For the text-containing cell, return its midpoint in [X, Y] coordinate format. 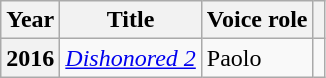
Title [131, 20]
Year [30, 20]
Paolo [257, 58]
2016 [30, 58]
Dishonored 2 [131, 58]
Voice role [257, 20]
